Locate the cell with the specified text and output its [x, y] center coordinate. 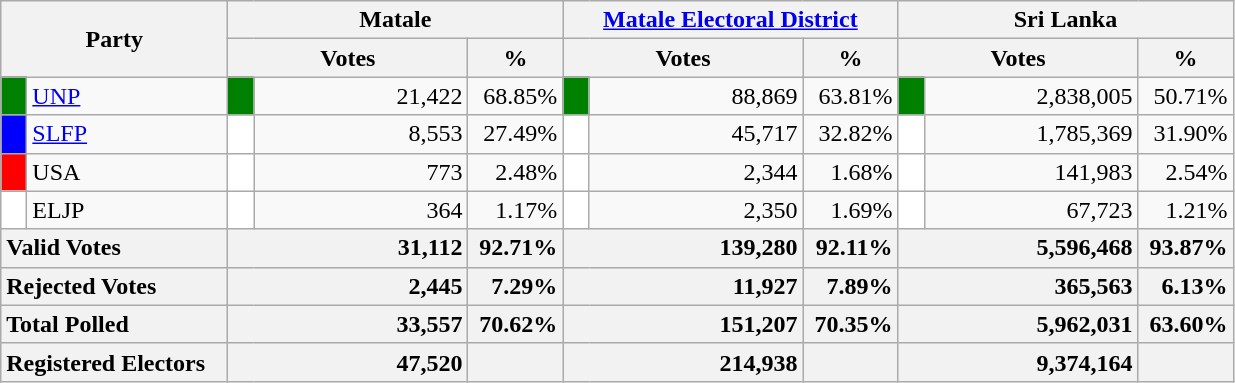
2.48% [516, 172]
1,785,369 [1031, 134]
63.60% [1186, 324]
139,280 [683, 248]
2,344 [696, 172]
9,374,164 [1018, 362]
1.68% [850, 172]
Sri Lanka [1066, 20]
2,350 [696, 210]
1.21% [1186, 210]
7.29% [516, 286]
141,983 [1031, 172]
USA [128, 172]
70.35% [850, 324]
7.89% [850, 286]
Total Polled [114, 324]
5,596,468 [1018, 248]
SLFP [128, 134]
45,717 [696, 134]
11,927 [683, 286]
ELJP [128, 210]
50.71% [1186, 96]
1.17% [516, 210]
773 [361, 172]
33,557 [348, 324]
92.71% [516, 248]
Valid Votes [114, 248]
92.11% [850, 248]
1.69% [850, 210]
Rejected Votes [114, 286]
Matale [396, 20]
32.82% [850, 134]
214,938 [683, 362]
2,445 [348, 286]
364 [361, 210]
UNP [128, 96]
31.90% [1186, 134]
67,723 [1031, 210]
151,207 [683, 324]
Matale Electoral District [730, 20]
Registered Electors [114, 362]
27.49% [516, 134]
93.87% [1186, 248]
8,553 [361, 134]
6.13% [1186, 286]
88,869 [696, 96]
68.85% [516, 96]
21,422 [361, 96]
2,838,005 [1031, 96]
63.81% [850, 96]
2.54% [1186, 172]
47,520 [348, 362]
5,962,031 [1018, 324]
70.62% [516, 324]
31,112 [348, 248]
365,563 [1018, 286]
Party [114, 39]
